Return the [x, y] coordinate for the center point of the cell that contains the specified text.  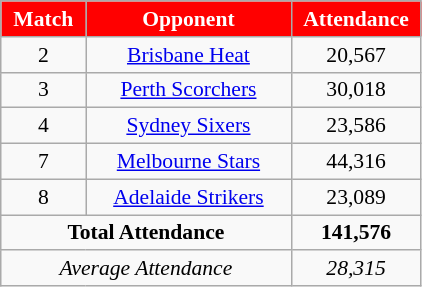
3 [44, 90]
28,315 [356, 269]
23,586 [356, 126]
Perth Scorchers [188, 90]
Brisbane Heat [188, 55]
Match [44, 19]
2 [44, 55]
8 [44, 197]
Melbourne Stars [188, 162]
Attendance [356, 19]
4 [44, 126]
Average Attendance [146, 269]
141,576 [356, 233]
7 [44, 162]
23,089 [356, 197]
Opponent [188, 19]
30,018 [356, 90]
Adelaide Strikers [188, 197]
Total Attendance [146, 233]
44,316 [356, 162]
20,567 [356, 55]
Sydney Sixers [188, 126]
